Determine the [X, Y] coordinate at the center of the cell enclosing the given text.  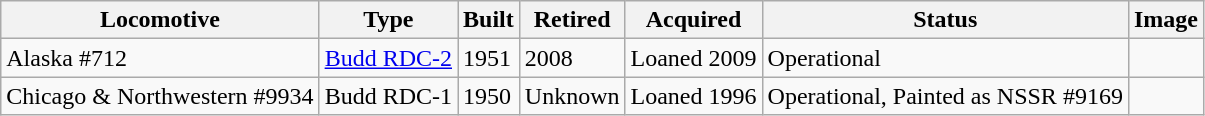
1950 [489, 96]
Retired [572, 20]
1951 [489, 58]
Budd RDC-1 [388, 96]
Image [1166, 20]
Loaned 1996 [694, 96]
Operational [945, 58]
Chicago & Northwestern #9934 [160, 96]
Unknown [572, 96]
Built [489, 20]
Type [388, 20]
Budd RDC-2 [388, 58]
Alaska #712 [160, 58]
Status [945, 20]
2008 [572, 58]
Operational, Painted as NSSR #9169 [945, 96]
Acquired [694, 20]
Loaned 2009 [694, 58]
Locomotive [160, 20]
